Identify which cell holds the provided text, then report its [x, y] central coordinate. 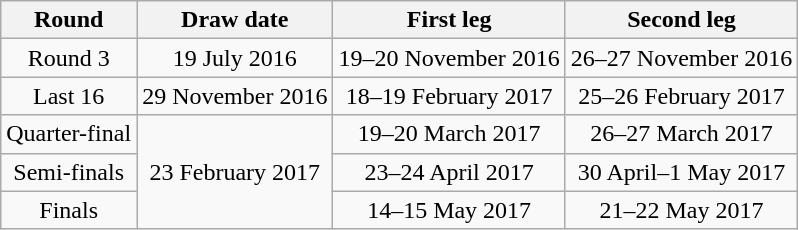
Second leg [681, 20]
26–27 March 2017 [681, 134]
Last 16 [69, 96]
14–15 May 2017 [449, 210]
30 April–1 May 2017 [681, 172]
Semi-finals [69, 172]
18–19 February 2017 [449, 96]
19–20 March 2017 [449, 134]
23–24 April 2017 [449, 172]
Draw date [235, 20]
19–20 November 2016 [449, 58]
26–27 November 2016 [681, 58]
Round 3 [69, 58]
25–26 February 2017 [681, 96]
29 November 2016 [235, 96]
19 July 2016 [235, 58]
Round [69, 20]
Quarter-final [69, 134]
First leg [449, 20]
23 February 2017 [235, 172]
Finals [69, 210]
21–22 May 2017 [681, 210]
